Detect which cell encompasses the target text, then output its [X, Y] center coordinate. 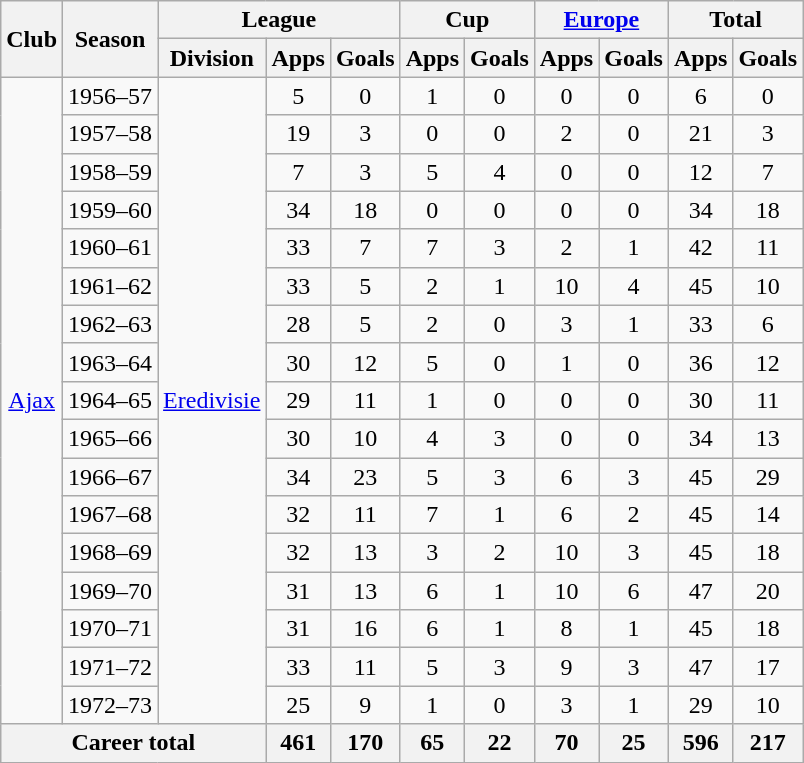
1958–59 [110, 172]
65 [432, 743]
1957–58 [110, 134]
28 [298, 324]
42 [700, 248]
1956–57 [110, 96]
Cup [467, 20]
596 [700, 743]
217 [768, 743]
1970–71 [110, 629]
1959–60 [110, 210]
Europe [601, 20]
Division [212, 58]
League [280, 20]
1963–64 [110, 362]
1962–63 [110, 324]
1972–73 [110, 705]
1961–62 [110, 286]
22 [500, 743]
Season [110, 39]
1969–70 [110, 591]
21 [700, 134]
170 [365, 743]
Club [32, 39]
8 [566, 629]
1971–72 [110, 667]
1966–67 [110, 477]
1968–69 [110, 553]
70 [566, 743]
1965–66 [110, 438]
36 [700, 362]
23 [365, 477]
Career total [134, 743]
Ajax [32, 400]
1960–61 [110, 248]
1967–68 [110, 515]
20 [768, 591]
17 [768, 667]
14 [768, 515]
461 [298, 743]
16 [365, 629]
Eredivisie [212, 400]
19 [298, 134]
1964–65 [110, 400]
Total [735, 20]
